Identify which cell holds the provided text, then report its [x, y] central coordinate. 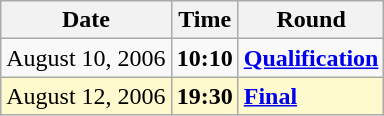
10:10 [204, 58]
August 12, 2006 [86, 96]
Round [311, 20]
19:30 [204, 96]
August 10, 2006 [86, 58]
Date [86, 20]
Final [311, 96]
Qualification [311, 58]
Time [204, 20]
